Capture the cell that displays the provided text and extract its (X, Y) central coordinate. 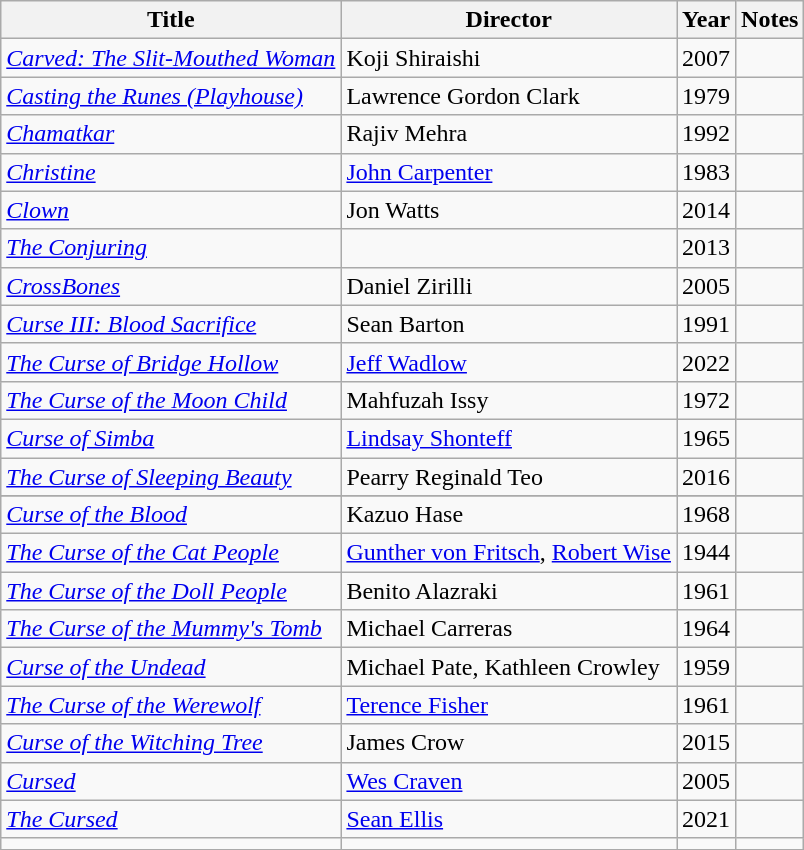
Terence Fisher (509, 705)
Sean Barton (509, 324)
Mahfuzah Issy (509, 400)
1959 (706, 667)
The Cursed (171, 819)
The Curse of the Cat People (171, 553)
Carved: The Slit-Mouthed Woman (171, 58)
The Curse of the Werewolf (171, 705)
1964 (706, 629)
2013 (706, 248)
Year (706, 20)
Cursed (171, 781)
Sean Ellis (509, 819)
James Crow (509, 743)
Michael Carreras (509, 629)
The Curse of the Doll People (171, 591)
2014 (706, 210)
Wes Craven (509, 781)
Lawrence Gordon Clark (509, 96)
1944 (706, 553)
The Curse of the Moon Child (171, 400)
The Curse of Sleeping Beauty (171, 477)
1968 (706, 515)
Koji Shiraishi (509, 58)
Clown (171, 210)
Gunther von Fritsch, Robert Wise (509, 553)
Curse of the Witching Tree (171, 743)
Notes (770, 20)
Curse III: Blood Sacrifice (171, 324)
Title (171, 20)
Curse of Simba (171, 438)
Benito Alazraki (509, 591)
2022 (706, 362)
CrossBones (171, 286)
Curse of the Blood (171, 515)
Curse of the Undead (171, 667)
1983 (706, 172)
2015 (706, 743)
The Curse of the Mummy's Tomb (171, 629)
1979 (706, 96)
The Conjuring (171, 248)
2016 (706, 477)
1965 (706, 438)
Jeff Wadlow (509, 362)
2007 (706, 58)
2021 (706, 819)
The Curse of Bridge Hollow (171, 362)
Director (509, 20)
Jon Watts (509, 210)
Rajiv Mehra (509, 134)
Christine (171, 172)
Kazuo Hase (509, 515)
1972 (706, 400)
Daniel Zirilli (509, 286)
Lindsay Shonteff (509, 438)
Pearry Reginald Teo (509, 477)
John Carpenter (509, 172)
Casting the Runes (Playhouse) (171, 96)
Chamatkar (171, 134)
1992 (706, 134)
1991 (706, 324)
Michael Pate, Kathleen Crowley (509, 667)
